Determine the (x, y) coordinate at the center of the cell enclosing the given text.  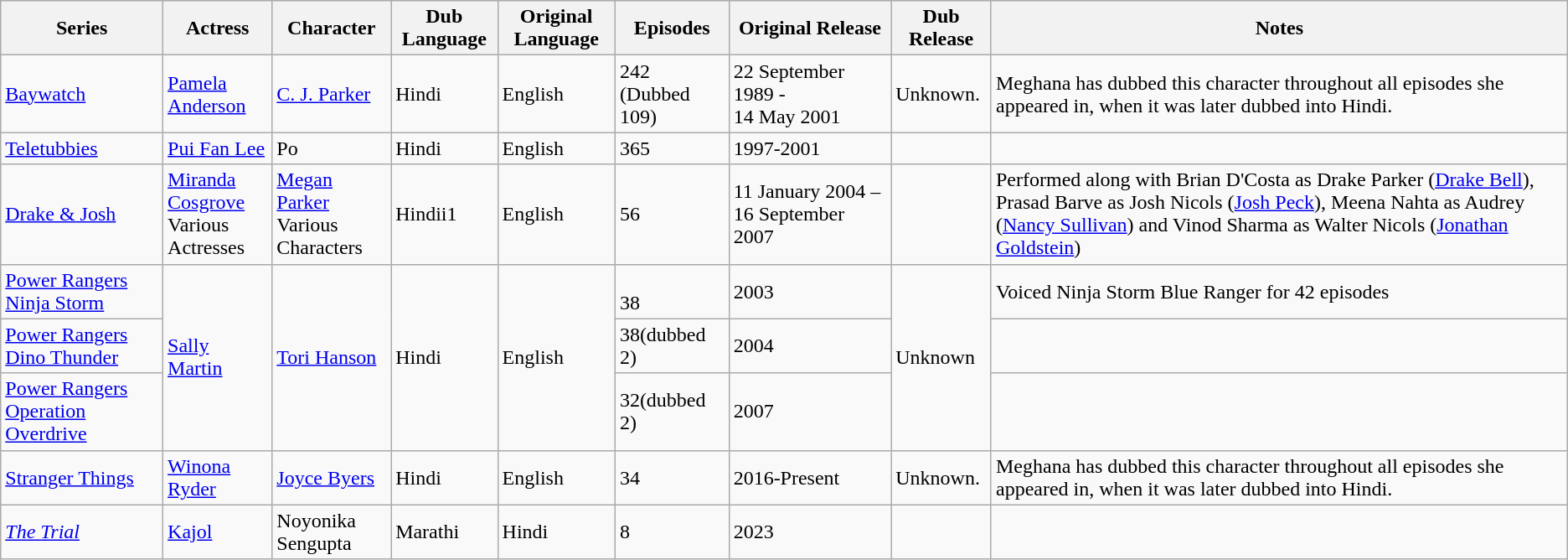
Actress (218, 29)
2016-Present (810, 478)
Voiced Ninja Storm Blue Ranger for 42 episodes (1279, 292)
22 September 1989 -14 May 2001 (810, 94)
Sally Martin (218, 357)
2007 (810, 412)
Kajol (218, 531)
2003 (810, 292)
365 (672, 148)
Baywatch (82, 94)
Unknown (941, 357)
Stranger Things (82, 478)
34 (672, 478)
8 (672, 531)
Power Rangers Ninja Storm (82, 292)
C. J. Parker (332, 94)
Original Language (556, 29)
56 (672, 215)
Dub Release (941, 29)
Character (332, 29)
Teletubbies (82, 148)
Pui Fan Lee (218, 148)
Noyonika Sengupta (332, 531)
The Trial (82, 531)
Series (82, 29)
Hindii1 (444, 215)
Drake & Josh (82, 215)
Joyce Byers (332, 478)
Po (332, 148)
Tori Hanson (332, 357)
Power Rangers Operation Overdrive (82, 412)
1997-2001 (810, 148)
Power Rangers Dino Thunder (82, 345)
Original Release (810, 29)
32(dubbed 2) (672, 412)
2023 (810, 531)
Episodes (672, 29)
Winona Ryder (218, 478)
242 (Dubbed 109) (672, 94)
38(dubbed 2) (672, 345)
Marathi (444, 531)
Miranda Cosgrove Various Actresses (218, 215)
2004 (810, 345)
38 (672, 292)
Pamela Anderson (218, 94)
Notes (1279, 29)
Dub Language (444, 29)
Megan Parker Various Characters (332, 215)
11 January 2004 – 16 September 2007 (810, 215)
